Return the [x, y] coordinate for the center point of the cell that contains the specified text.  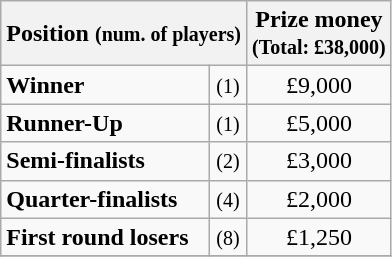
£9,000 [320, 85]
First round losers [106, 237]
Prize money(Total: £38,000) [320, 34]
(2) [228, 161]
£2,000 [320, 199]
Semi-finalists [106, 161]
(4) [228, 199]
Runner-Up [106, 123]
£5,000 [320, 123]
Position (num. of players) [124, 34]
Winner [106, 85]
(8) [228, 237]
Quarter-finalists [106, 199]
£3,000 [320, 161]
£1,250 [320, 237]
